Identify which cell holds the provided text, then report its (X, Y) central coordinate. 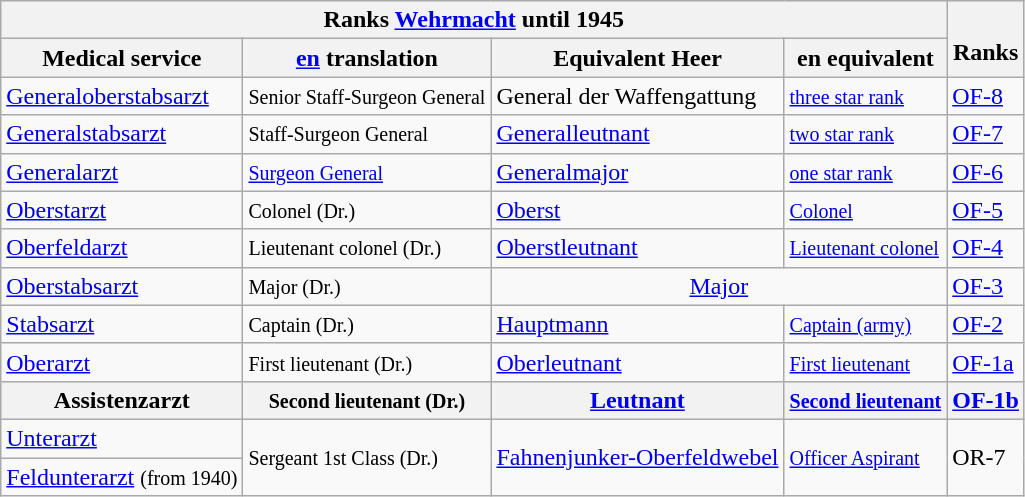
Oberstabsarzt (122, 286)
Oberst (638, 210)
Captain (army) (866, 324)
OR-7 (986, 457)
Assistenzarzt (122, 400)
Medical service (122, 58)
Generaloberstabsarzt (122, 96)
Fahnenjunker-Oberfeldwebel (638, 457)
Second lieutenant (Dr.) (367, 400)
Lieutenant colonel (866, 248)
Oberfeldarzt (122, 248)
Major (Dr.) (367, 286)
First lieutenant (Dr.) (367, 362)
Oberleutnant (638, 362)
Colonel (866, 210)
Captain (Dr.) (367, 324)
Colonel (Dr.) (367, 210)
OF-4 (986, 248)
en translation (367, 58)
Oberarzt (122, 362)
Generalmajor (638, 172)
OF-2 (986, 324)
OF-1b (986, 400)
Generalarzt (122, 172)
Generalstabsarzt (122, 134)
Ranks Wehrmacht until 1945 (474, 20)
OF-1a (986, 362)
en equivalent (866, 58)
Hauptmann (638, 324)
Major (719, 286)
First lieutenant (866, 362)
Officer Aspirant (866, 457)
Second lieutenant (866, 400)
Stabsarzt (122, 324)
three star rank (866, 96)
OF-3 (986, 286)
OF-7 (986, 134)
Oberstarzt (122, 210)
Unterarzt (122, 438)
Staff-Surgeon General (367, 134)
two star rank (866, 134)
Ranks (986, 39)
Equivalent Heer (638, 58)
Generalleutnant (638, 134)
Sergeant 1st Class (Dr.) (367, 457)
OF-6 (986, 172)
Surgeon General (367, 172)
Oberstleutnant (638, 248)
OF-8 (986, 96)
one star rank (866, 172)
Leutnant (638, 400)
Senior Staff-Surgeon General (367, 96)
OF-5 (986, 210)
Feldunterarzt (from 1940) (122, 477)
General der Waffengattung (638, 96)
Lieutenant colonel (Dr.) (367, 248)
